Extract the (x, y) coordinate from the center of the cell holding the provided text.  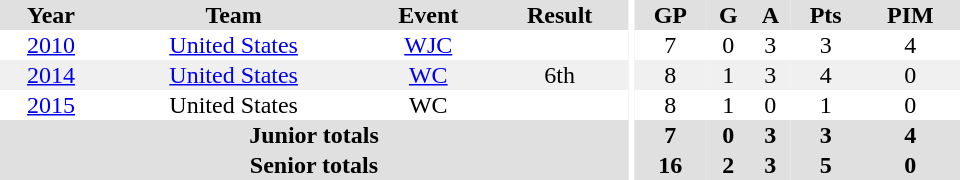
A (770, 15)
Senior totals (314, 165)
2015 (51, 105)
2014 (51, 75)
Event (428, 15)
Team (234, 15)
Year (51, 15)
6th (560, 75)
G (728, 15)
WJC (428, 45)
GP (670, 15)
Result (560, 15)
5 (826, 165)
PIM (910, 15)
2010 (51, 45)
2 (728, 165)
Pts (826, 15)
16 (670, 165)
Junior totals (314, 135)
